Extract the [X, Y] coordinate from the center of the cell holding the provided text.  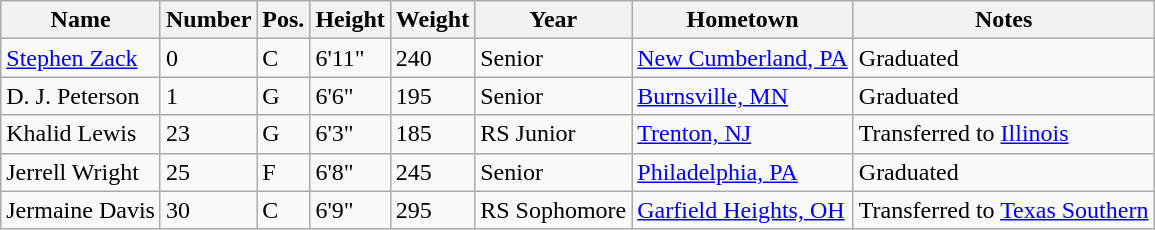
6'11" [350, 58]
Stephen Zack [81, 58]
Hometown [743, 20]
Philadelphia, PA [743, 172]
Height [350, 20]
6'6" [350, 96]
Garfield Heights, OH [743, 210]
Notes [1004, 20]
Number [208, 20]
RS Junior [554, 134]
Name [81, 20]
Weight [432, 20]
D. J. Peterson [81, 96]
Burnsville, MN [743, 96]
New Cumberland, PA [743, 58]
195 [432, 96]
Transferred to Texas Southern [1004, 210]
6'9" [350, 210]
Year [554, 20]
6'3" [350, 134]
1 [208, 96]
0 [208, 58]
Khalid Lewis [81, 134]
F [284, 172]
Trenton, NJ [743, 134]
Transferred to Illinois [1004, 134]
185 [432, 134]
Jerrell Wright [81, 172]
Jermaine Davis [81, 210]
RS Sophomore [554, 210]
25 [208, 172]
23 [208, 134]
Pos. [284, 20]
30 [208, 210]
6'8" [350, 172]
295 [432, 210]
245 [432, 172]
240 [432, 58]
